From the cell containing the given text, extract its center point as (x, y) coordinate. 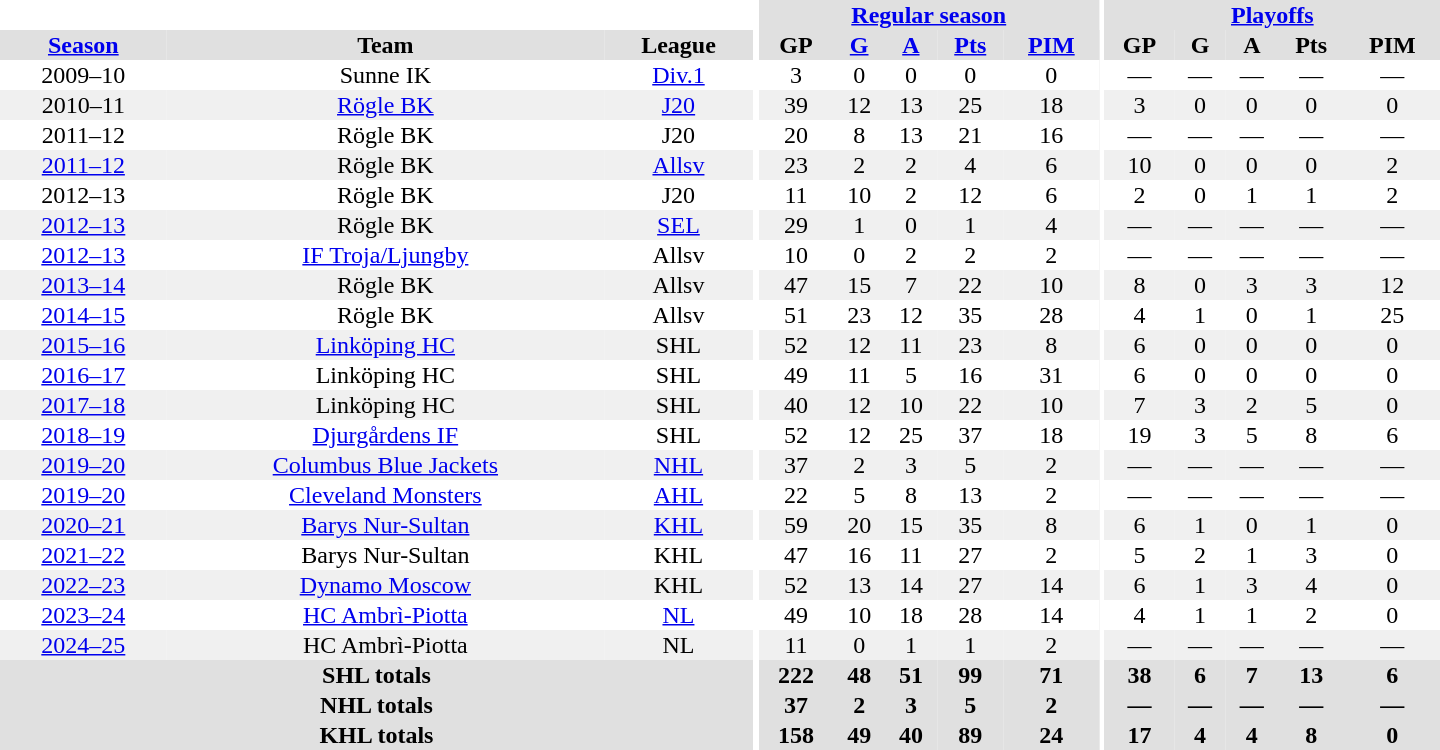
48 (859, 675)
17 (1140, 735)
71 (1052, 675)
99 (970, 675)
Regular season (929, 15)
24 (1052, 735)
Team (386, 45)
59 (796, 525)
2015–16 (84, 345)
19 (1140, 435)
Div.1 (678, 75)
2020–21 (84, 525)
2021–22 (84, 555)
KHL totals (376, 735)
2022–23 (84, 585)
Playoffs (1272, 15)
89 (970, 735)
2024–25 (84, 645)
SEL (678, 225)
Columbus Blue Jackets (386, 465)
2016–17 (84, 375)
158 (796, 735)
21 (970, 135)
39 (796, 105)
Djurgårdens IF (386, 435)
SHL totals (376, 675)
2014–15 (84, 315)
IF Troja/Ljungby (386, 255)
29 (796, 225)
2009–10 (84, 75)
2017–18 (84, 405)
AHL (678, 495)
222 (796, 675)
NHL (678, 465)
2023–24 (84, 615)
2010–11 (84, 105)
38 (1140, 675)
31 (1052, 375)
Sunne IK (386, 75)
2013–14 (84, 285)
League (678, 45)
Season (84, 45)
Dynamo Moscow (386, 585)
2018–19 (84, 435)
NHL totals (376, 705)
Cleveland Monsters (386, 495)
